For the text-containing cell, return its midpoint in (x, y) coordinate format. 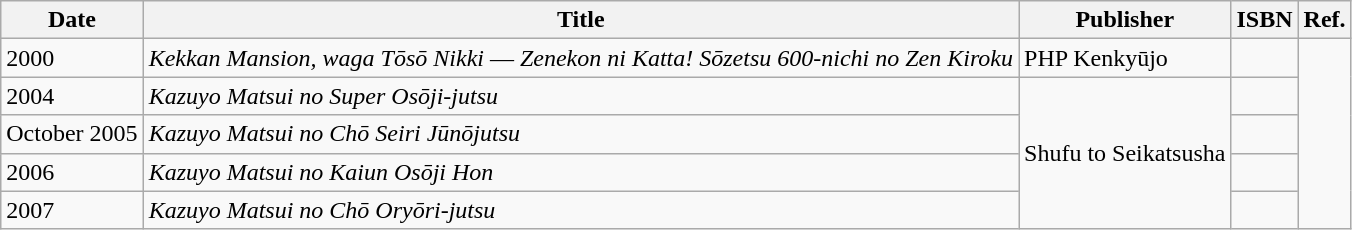
Ref. (1324, 20)
2004 (72, 96)
October 2005 (72, 134)
Publisher (1125, 20)
Kazuyo Matsui no Chō Seiri Jūnōjutsu (580, 134)
Shufu to Seikatsusha (1125, 153)
Kekkan Mansion, waga Tōsō Nikki ― Zenekon ni Katta! Sōzetsu 600-nichi no Zen Kiroku (580, 58)
PHP Kenkyūjo (1125, 58)
Kazuyo Matsui no Kaiun Osōji Hon (580, 172)
Kazuyo Matsui no Super Osōji-jutsu (580, 96)
Kazuyo Matsui no Chō Oryōri-jutsu (580, 210)
2006 (72, 172)
Title (580, 20)
2007 (72, 210)
2000 (72, 58)
ISBN (1264, 20)
Date (72, 20)
